Determine the (x, y) coordinate at the center of the cell enclosing the given text.  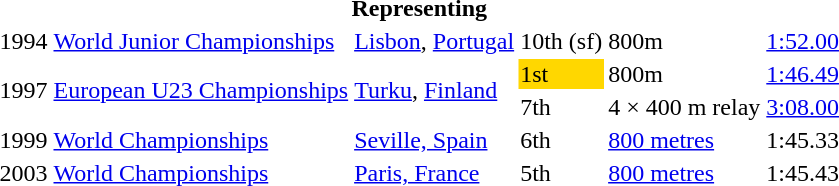
Turku, Finland (434, 90)
6th (562, 140)
800 metres (684, 140)
World Junior Championships (201, 41)
Lisbon, Portugal (434, 41)
4 × 400 m relay (684, 107)
European U23 Championships (201, 90)
Seville, Spain (434, 140)
World Championships (201, 140)
1st (562, 74)
7th (562, 107)
10th (sf) (562, 41)
